Determine the (x, y) coordinate at the center of the cell enclosing the given text.  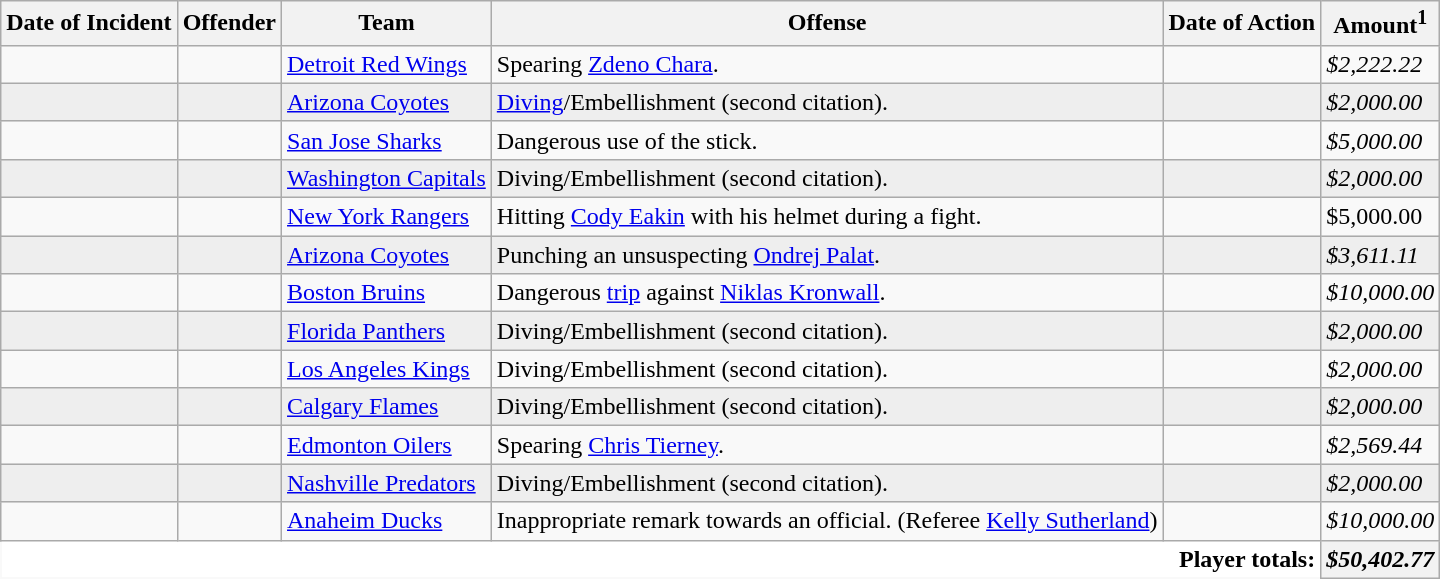
Florida Panthers (387, 331)
Date of Action (1242, 24)
Spearing Zdeno Chara. (827, 64)
Hitting Cody Eakin with his helmet during a fight. (827, 217)
Team (387, 24)
Los Angeles Kings (387, 369)
Punching an unsuspecting Ondrej Palat. (827, 255)
San Jose Sharks (387, 140)
Player totals: (661, 559)
Inappropriate remark towards an official. (Referee Kelly Sutherland) (827, 521)
Dangerous trip against Niklas Kronwall. (827, 293)
Amount1 (1380, 24)
Date of Incident (89, 24)
$50,402.77 (1380, 559)
Offender (229, 24)
Offense (827, 24)
$2,222.22 (1380, 64)
Calgary Flames (387, 407)
Nashville Predators (387, 483)
Anaheim Ducks (387, 521)
New York Rangers (387, 217)
$3,611.11 (1380, 255)
$2,569.44 (1380, 445)
Detroit Red Wings (387, 64)
Spearing Chris Tierney. (827, 445)
Boston Bruins (387, 293)
Dangerous use of the stick. (827, 140)
Washington Capitals (387, 178)
Edmonton Oilers (387, 445)
